Determine the [x, y] coordinate at the center of the cell enclosing the given text.  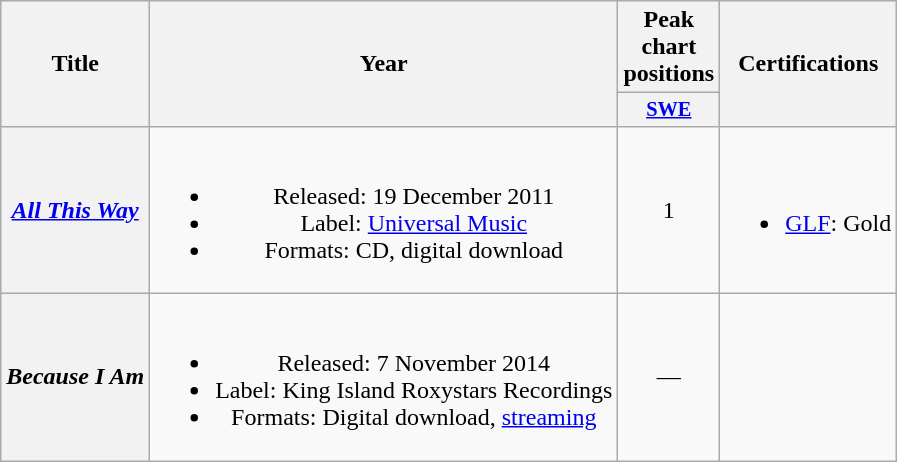
All This Way [76, 210]
Certifications [808, 64]
Because I Am [76, 378]
Year [384, 64]
1 [669, 210]
GLF: Gold [808, 210]
Peak chart positions [669, 47]
SWE [669, 110]
— [669, 378]
Title [76, 64]
Released: 19 December 2011Label: Universal MusicFormats: CD, digital download [384, 210]
Released: 7 November 2014Label: King Island Roxystars RecordingsFormats: Digital download, streaming [384, 378]
